Return the [X, Y] coordinate for the center point of the cell that contains the specified text.  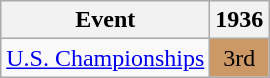
1936 [240, 20]
Event [106, 20]
3rd [240, 58]
U.S. Championships [106, 58]
